Capture the cell that displays the provided text and extract its [X, Y] central coordinate. 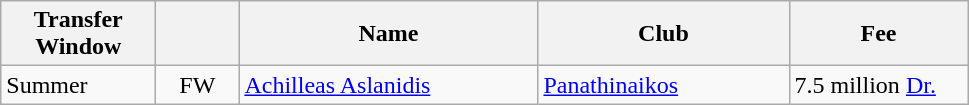
Achilleas Aslanidis [388, 85]
Club [664, 34]
Panathinaikos [664, 85]
7.5 million Dr. [878, 85]
Fee [878, 34]
Transfer Window [78, 34]
FW [198, 85]
Summer [78, 85]
Name [388, 34]
